Output the (X, Y) coordinate of the center of the cell containing the given text.  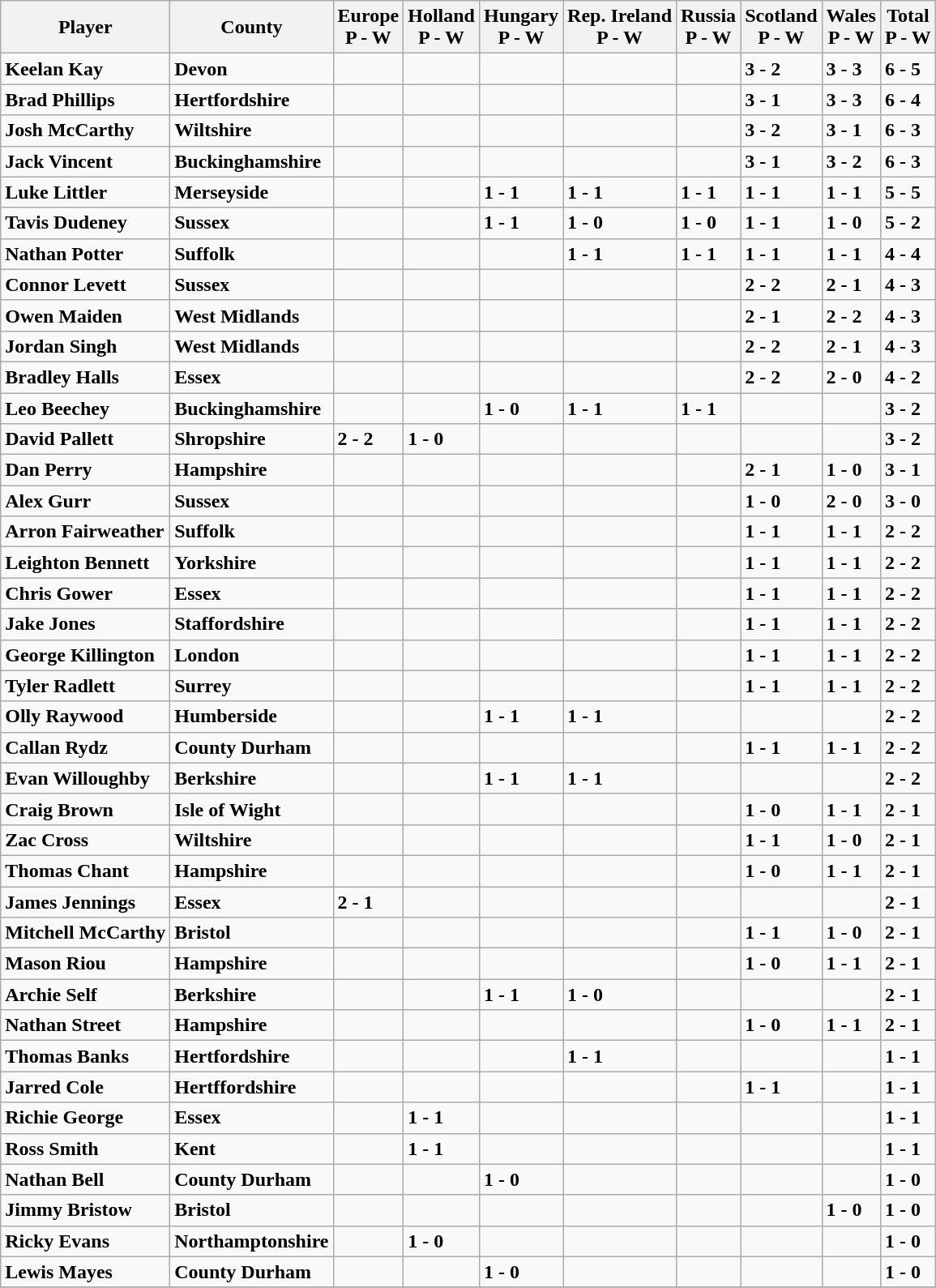
Chris Gower (86, 593)
Connor Levett (86, 285)
Olly Raywood (86, 717)
5 - 2 (908, 223)
3 - 0 (908, 501)
Arron Fairweather (86, 532)
Josh McCarthy (86, 131)
HollandP - W (442, 28)
Mitchell McCarthy (86, 933)
Dan Perry (86, 470)
Nathan Bell (86, 1179)
Luke Littler (86, 192)
Lewis Mayes (86, 1272)
Callan Rydz (86, 747)
Kent (251, 1149)
Alex Gurr (86, 501)
Merseyside (251, 192)
Mason Riou (86, 964)
Craig Brown (86, 809)
George Killington (86, 655)
Jake Jones (86, 624)
4 - 4 (908, 254)
Zac Cross (86, 840)
Ross Smith (86, 1149)
TotalP - W (908, 28)
Jimmy Bristow (86, 1210)
WalesP - W (851, 28)
Humberside (251, 717)
Isle of Wight (251, 809)
Jack Vincent (86, 161)
Devon (251, 69)
Nathan Street (86, 1025)
Shropshire (251, 439)
Staffordshire (251, 624)
County (251, 28)
Yorkshire (251, 563)
Nathan Potter (86, 254)
Richie George (86, 1118)
6 - 5 (908, 69)
Rep. IrelandP - W (620, 28)
6 - 4 (908, 100)
London (251, 655)
HungaryP - W (520, 28)
Thomas Chant (86, 871)
Brad Phillips (86, 100)
Northamptonshire (251, 1241)
Tyler Radlett (86, 686)
Jordan Singh (86, 346)
Keelan Kay (86, 69)
Hertffordshire (251, 1087)
Tavis Dudeney (86, 223)
Archie Self (86, 995)
4 - 2 (908, 377)
Player (86, 28)
ScotlandP - W (781, 28)
Leighton Bennett (86, 563)
RussiaP - W (708, 28)
David Pallett (86, 439)
James Jennings (86, 902)
Surrey (251, 686)
Leo Beechey (86, 408)
Bradley Halls (86, 377)
Thomas Banks (86, 1056)
Jarred Cole (86, 1087)
Evan Willoughby (86, 778)
5 - 5 (908, 192)
Owen Maiden (86, 315)
EuropeP - W (368, 28)
Ricky Evans (86, 1241)
